Identify which cell holds the provided text, then report its (X, Y) central coordinate. 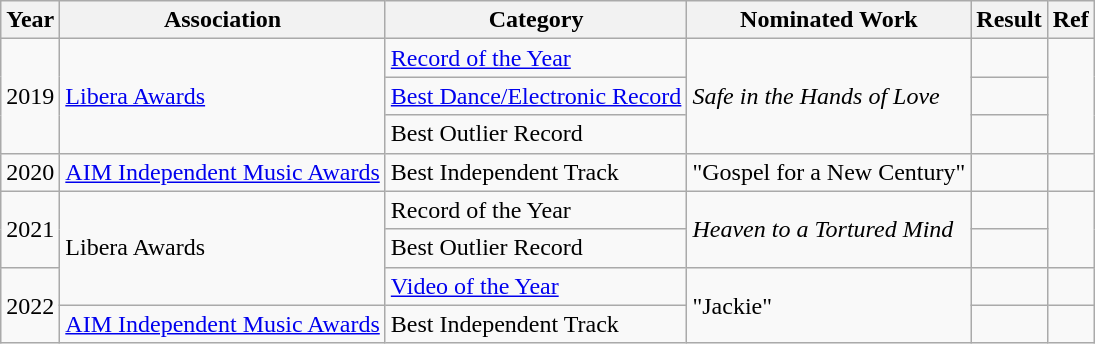
Video of the Year (536, 286)
Year (30, 20)
Best Dance/Electronic Record (536, 96)
2022 (30, 305)
Safe in the Hands of Love (829, 96)
Association (222, 20)
Category (536, 20)
Nominated Work (829, 20)
2019 (30, 96)
Ref (1070, 20)
"Jackie" (829, 305)
Result (1009, 20)
2020 (30, 172)
Heaven to a Tortured Mind (829, 229)
2021 (30, 229)
"Gospel for a New Century" (829, 172)
